Output the (x, y) coordinate of the center of the cell containing the given text.  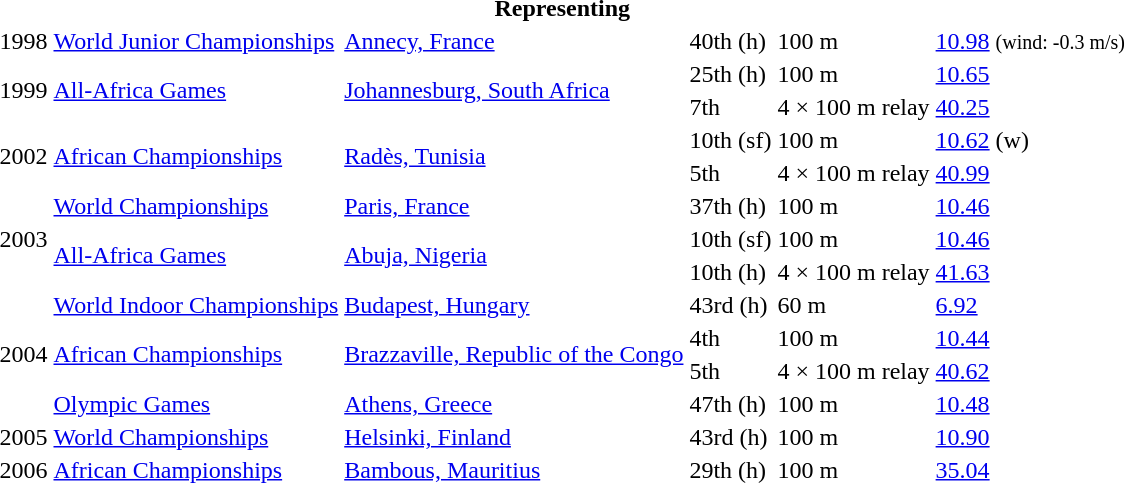
4th (730, 338)
Abuja, Nigeria (514, 256)
Olympic Games (196, 404)
25th (h) (730, 74)
Athens, Greece (514, 404)
10th (h) (730, 272)
Helsinki, Finland (514, 437)
40th (h) (730, 41)
7th (730, 107)
World Junior Championships (196, 41)
Brazzaville, Republic of the Congo (514, 354)
Johannesburg, South Africa (514, 90)
60 m (854, 305)
Budapest, Hungary (514, 305)
37th (h) (730, 206)
47th (h) (730, 404)
World Indoor Championships (196, 305)
Radès, Tunisia (514, 156)
Paris, France (514, 206)
Annecy, France (514, 41)
